Return the (x, y) coordinate for the center point of the cell that contains the specified text.  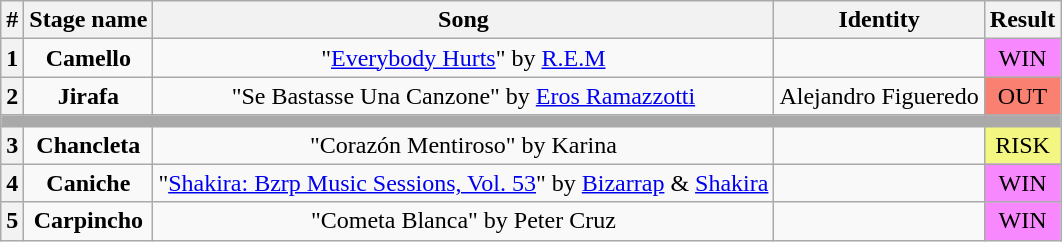
Song (464, 20)
Caniche (88, 183)
RISK (1022, 145)
OUT (1022, 96)
"Corazón Mentiroso" by Karina (464, 145)
Stage name (88, 20)
Alejandro Figueredo (879, 96)
Camello (88, 58)
Chancleta (88, 145)
Identity (879, 20)
"Cometa Blanca" by Peter Cruz (464, 221)
"Everybody Hurts" by R.E.M (464, 58)
Result (1022, 20)
Jirafa (88, 96)
4 (12, 183)
Carpincho (88, 221)
"Se Bastasse Una Canzone" by Eros Ramazzotti (464, 96)
5 (12, 221)
3 (12, 145)
"Shakira: Bzrp Music Sessions, Vol. 53" by Bizarrap & Shakira (464, 183)
1 (12, 58)
# (12, 20)
2 (12, 96)
